Provide the (X, Y) coordinate of the cell's center where the given text is located.  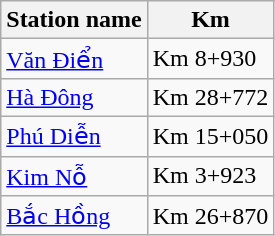
Km (210, 20)
Km 26+870 (210, 216)
Kim Nỗ (74, 176)
Station name (74, 20)
Phú Diễn (74, 136)
Km 15+050 (210, 136)
Bắc Hồng (74, 216)
Km 8+930 (210, 59)
Văn Điển (74, 59)
Hà Đông (74, 97)
Km 28+772 (210, 97)
Km 3+923 (210, 176)
